Search for the cell housing the specified text and yield its (x, y) center coordinate. 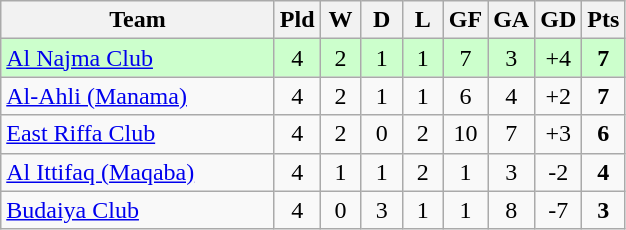
GA (512, 20)
GF (465, 20)
-7 (558, 210)
L (422, 20)
Pts (604, 20)
D (382, 20)
Team (138, 20)
Al Najma Club (138, 58)
+3 (558, 134)
8 (512, 210)
W (340, 20)
-2 (558, 172)
Al-Ahli (Manama) (138, 96)
+2 (558, 96)
10 (465, 134)
GD (558, 20)
+4 (558, 58)
Pld (297, 20)
Budaiya Club (138, 210)
East Riffa Club (138, 134)
Al Ittifaq (Maqaba) (138, 172)
